Output the [x, y] coordinate of the center of the cell containing the given text.  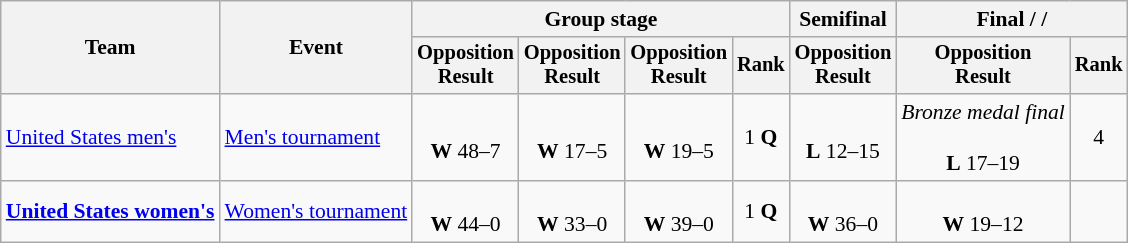
Team [110, 48]
Final / / [1012, 19]
W 17–5 [572, 138]
W 19–12 [983, 212]
Semifinal [844, 19]
W 36–0 [844, 212]
Women's tournament [316, 212]
W 33–0 [572, 212]
United States women's [110, 212]
L 12–15 [844, 138]
Bronze medal finalL 17–19 [983, 138]
W 44–0 [466, 212]
W 39–0 [678, 212]
W 48–7 [466, 138]
4 [1099, 138]
W 19–5 [678, 138]
Group stage [600, 19]
United States men's [110, 138]
Men's tournament [316, 138]
Event [316, 48]
